For the text-containing cell, return its midpoint in (X, Y) coordinate format. 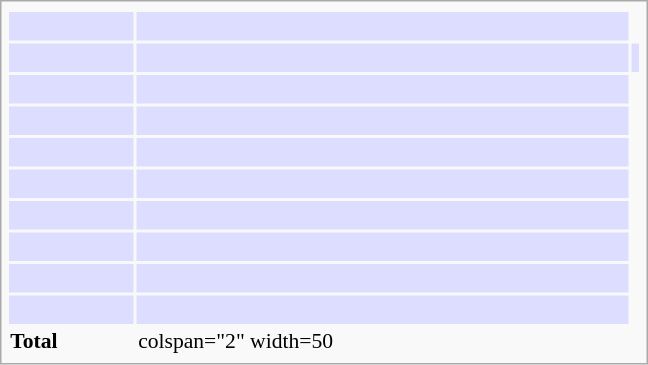
colspan="2" width=50 (383, 341)
Total (72, 341)
